Detect which cell encompasses the target text, then output its (X, Y) center coordinate. 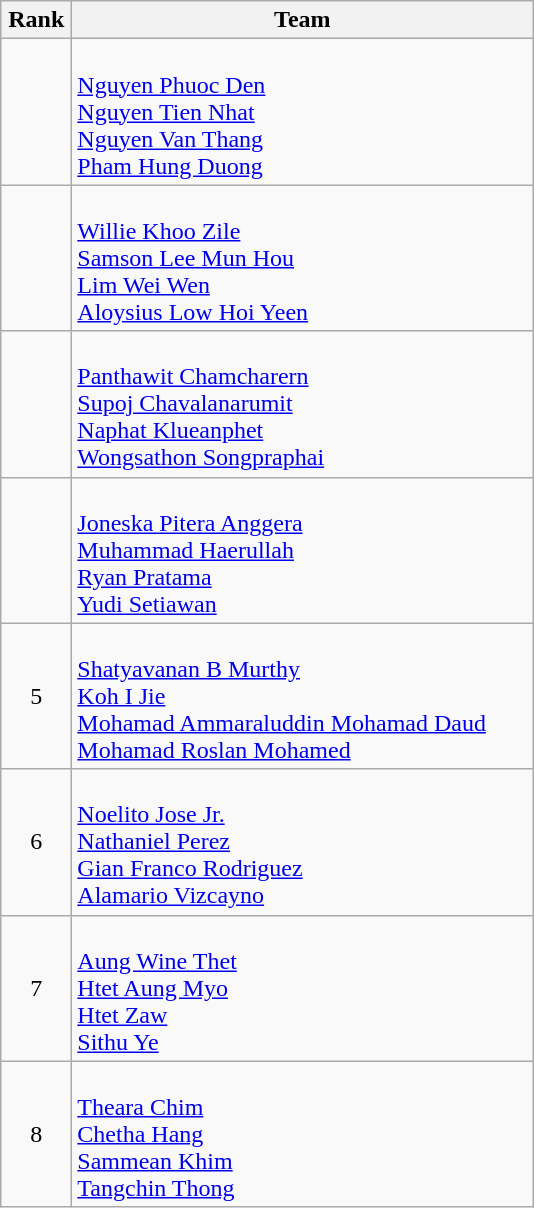
6 (36, 842)
Noelito Jose Jr.Nathaniel PerezGian Franco RodriguezAlamario Vizcayno (302, 842)
Team (302, 20)
7 (36, 988)
Nguyen Phuoc DenNguyen Tien NhatNguyen Van ThangPham Hung Duong (302, 112)
Willie Khoo ZileSamson Lee Mun HouLim Wei WenAloysius Low Hoi Yeen (302, 258)
Theara ChimChetha HangSammean KhimTangchin Thong (302, 1134)
Joneska Pitera AnggeraMuhammad HaerullahRyan PratamaYudi Setiawan (302, 550)
5 (36, 696)
Aung Wine ThetHtet Aung MyoHtet ZawSithu Ye (302, 988)
Rank (36, 20)
8 (36, 1134)
Shatyavanan B MurthyKoh I JieMohamad Ammaraluddin Mohamad DaudMohamad Roslan Mohamed (302, 696)
Panthawit ChamcharernSupoj ChavalanarumitNaphat KlueanphetWongsathon Songpraphai (302, 404)
